Locate the cell with the specified text and output its (x, y) center coordinate. 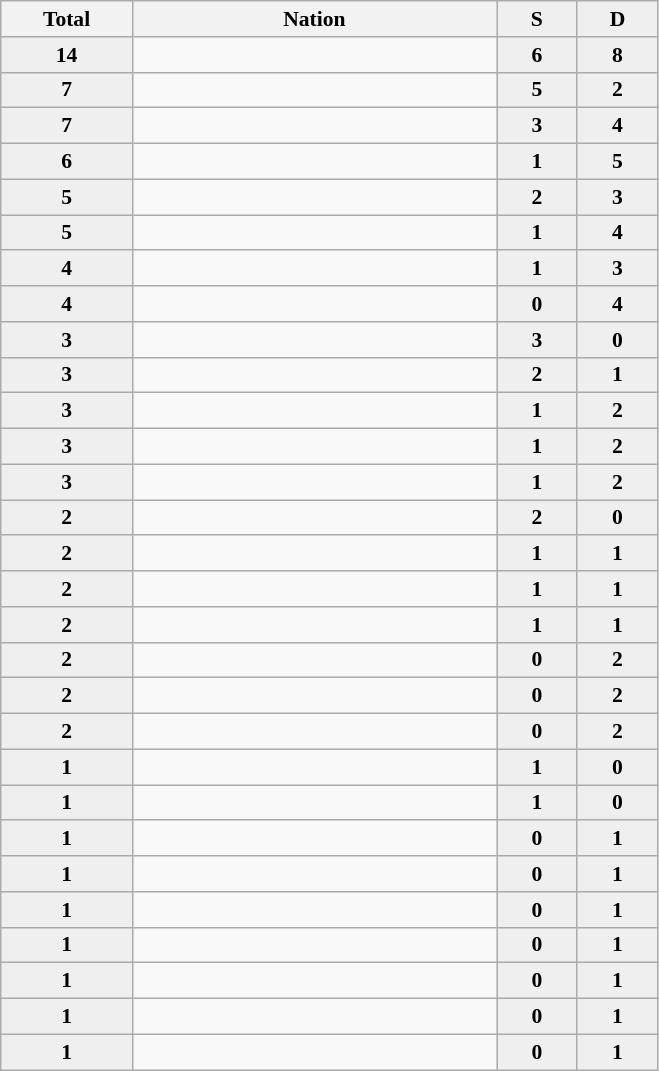
Total (67, 19)
8 (618, 55)
D (618, 19)
14 (67, 55)
S (536, 19)
Nation (314, 19)
